Search for the cell housing the specified text and yield its [X, Y] center coordinate. 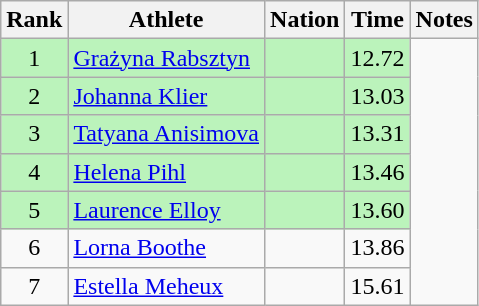
Helena Pihl [166, 172]
Rank [34, 20]
1 [34, 58]
Laurence Elloy [166, 210]
6 [34, 248]
Time [378, 20]
Estella Meheux [166, 286]
Notes [444, 20]
Tatyana Anisimova [166, 134]
13.86 [378, 248]
5 [34, 210]
4 [34, 172]
Grażyna Rabsztyn [166, 58]
7 [34, 286]
12.72 [378, 58]
Athlete [166, 20]
3 [34, 134]
2 [34, 96]
Nation [305, 20]
13.60 [378, 210]
13.46 [378, 172]
Lorna Boothe [166, 248]
Johanna Klier [166, 96]
13.03 [378, 96]
13.31 [378, 134]
15.61 [378, 286]
